Extract the (x, y) coordinate from the center of the cell holding the provided text.  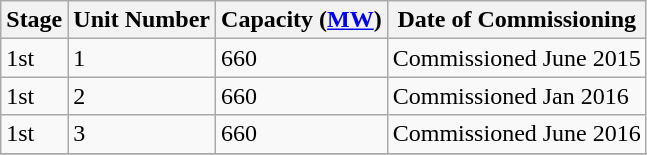
Capacity (MW) (302, 20)
1 (142, 58)
3 (142, 134)
Commissioned Jan 2016 (516, 96)
Stage (34, 20)
2 (142, 96)
Commissioned June 2016 (516, 134)
Unit Number (142, 20)
Date of Commissioning (516, 20)
Commissioned June 2015 (516, 58)
